Output the [x, y] coordinate of the center of the cell containing the given text.  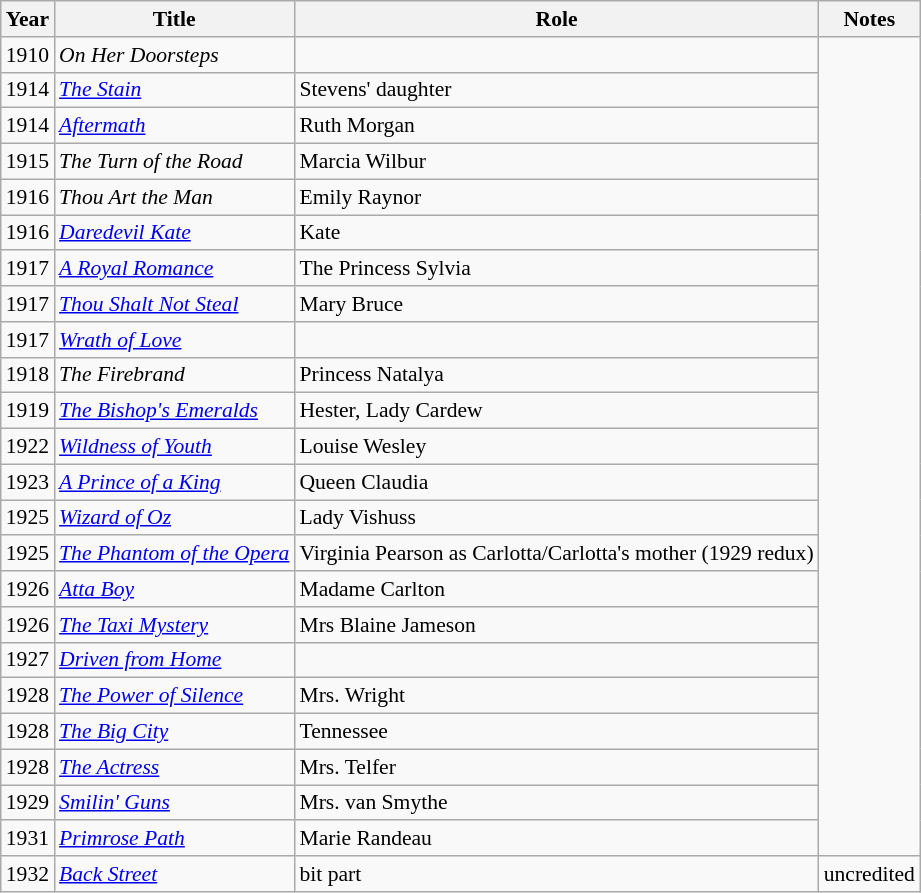
Lady Vishuss [556, 518]
The Firebrand [174, 375]
The Big City [174, 732]
Title [174, 19]
1919 [28, 411]
Thou Art the Man [174, 197]
Thou Shalt Not Steal [174, 304]
Back Street [174, 874]
The Bishop's Emeralds [174, 411]
1915 [28, 162]
Daredevil Kate [174, 233]
The Stain [174, 90]
Notes [870, 19]
The Taxi Mystery [174, 625]
Driven from Home [174, 660]
Atta Boy [174, 589]
Princess Natalya [556, 375]
Role [556, 19]
Virginia Pearson as Carlotta/Carlotta's mother (1929 redux) [556, 554]
A Royal Romance [174, 269]
Kate [556, 233]
1929 [28, 803]
Wildness of Youth [174, 447]
Madame Carlton [556, 589]
A Prince of a King [174, 482]
The Phantom of the Opera [174, 554]
1922 [28, 447]
Mrs. Telfer [556, 767]
1932 [28, 874]
1927 [28, 660]
1918 [28, 375]
Wrath of Love [174, 340]
bit part [556, 874]
Queen Claudia [556, 482]
Hester, Lady Cardew [556, 411]
Mrs Blaine Jameson [556, 625]
Year [28, 19]
Marie Randeau [556, 839]
1931 [28, 839]
Stevens' daughter [556, 90]
Ruth Morgan [556, 126]
1910 [28, 55]
Mrs. van Smythe [556, 803]
uncredited [870, 874]
Marcia Wilbur [556, 162]
Mary Bruce [556, 304]
Emily Raynor [556, 197]
Mrs. Wright [556, 696]
Primrose Path [174, 839]
1923 [28, 482]
The Power of Silence [174, 696]
The Princess Sylvia [556, 269]
Aftermath [174, 126]
Louise Wesley [556, 447]
Smilin' Guns [174, 803]
The Turn of the Road [174, 162]
On Her Doorsteps [174, 55]
Tennessee [556, 732]
Wizard of Oz [174, 518]
The Actress [174, 767]
